Determine the [X, Y] coordinate at the center of the cell enclosing the given text.  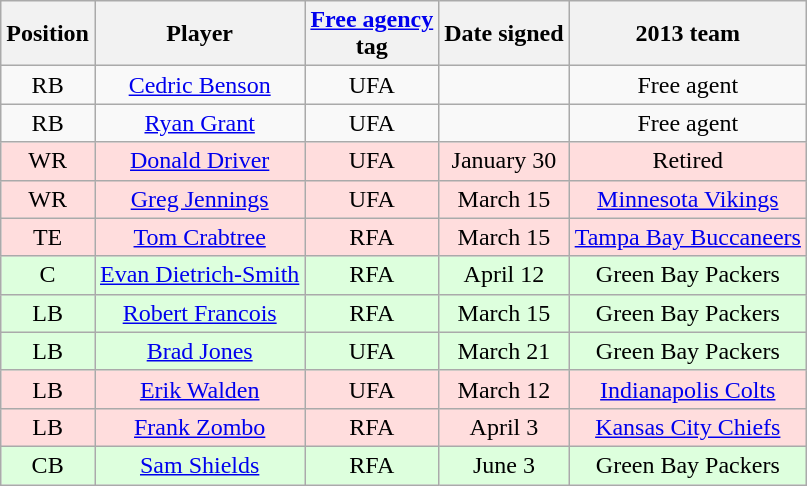
Position [48, 34]
Indianapolis Colts [688, 389]
Frank Zombo [199, 427]
March 12 [504, 389]
January 30 [504, 161]
C [48, 275]
Erik Walden [199, 389]
March 21 [504, 351]
Donald Driver [199, 161]
June 3 [504, 465]
Evan Dietrich-Smith [199, 275]
Retired [688, 161]
Player [199, 34]
Free agencytag [372, 34]
Tom Crabtree [199, 237]
April 12 [504, 275]
April 3 [504, 427]
Greg Jennings [199, 199]
Sam Shields [199, 465]
Brad Jones [199, 351]
TE [48, 237]
Date signed [504, 34]
Minnesota Vikings [688, 199]
Robert Francois [199, 313]
Kansas City Chiefs [688, 427]
2013 team [688, 34]
Cedric Benson [199, 85]
Tampa Bay Buccaneers [688, 237]
CB [48, 465]
Ryan Grant [199, 123]
